Return [X, Y] of the center of cell containing provided text 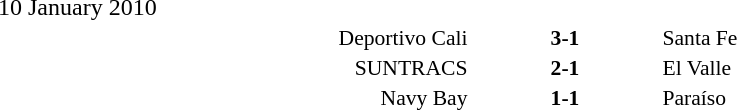
2-1 [564, 68]
3-1 [564, 38]
